Find where the given text appears and provide that cell's center as (X, Y) coordinate. 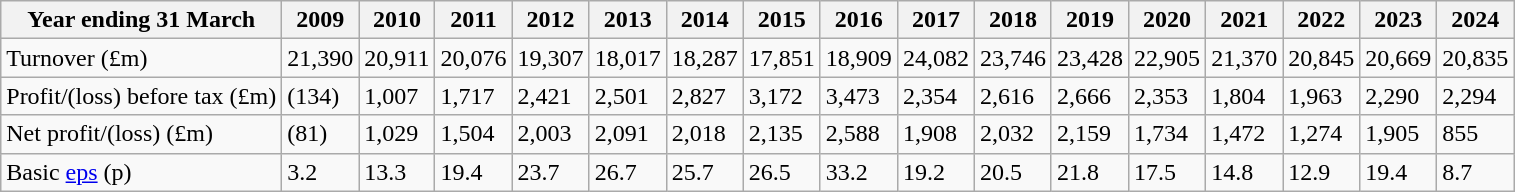
1,804 (1244, 96)
2,135 (782, 134)
1,905 (1398, 134)
2012 (550, 20)
2,501 (628, 96)
2,353 (1168, 96)
21,370 (1244, 58)
26.5 (782, 172)
20,911 (397, 58)
2016 (858, 20)
33.2 (858, 172)
2021 (1244, 20)
2011 (474, 20)
20,845 (1322, 58)
2024 (1476, 20)
13.3 (397, 172)
20.5 (1012, 172)
18,017 (628, 58)
855 (1476, 134)
1,734 (1168, 134)
Year ending 31 March (142, 20)
20,076 (474, 58)
20,669 (1398, 58)
2,294 (1476, 96)
2,421 (550, 96)
21.8 (1090, 172)
2,616 (1012, 96)
2,018 (704, 134)
18,909 (858, 58)
2019 (1090, 20)
Basic eps (p) (142, 172)
1,908 (936, 134)
Net profit/(loss) (£m) (142, 134)
2010 (397, 20)
23,428 (1090, 58)
12.9 (1322, 172)
1,963 (1322, 96)
17.5 (1168, 172)
2,666 (1090, 96)
19,307 (550, 58)
20,835 (1476, 58)
Profit/(loss) before tax (£m) (142, 96)
1,274 (1322, 134)
8.7 (1476, 172)
19.2 (936, 172)
2014 (704, 20)
2017 (936, 20)
2,091 (628, 134)
2,003 (550, 134)
2018 (1012, 20)
1,504 (474, 134)
2,159 (1090, 134)
24,082 (936, 58)
1,029 (397, 134)
2022 (1322, 20)
1,007 (397, 96)
2023 (1398, 20)
3.2 (320, 172)
18,287 (704, 58)
2,354 (936, 96)
3,172 (782, 96)
(134) (320, 96)
(81) (320, 134)
14.8 (1244, 172)
26.7 (628, 172)
23,746 (1012, 58)
2,032 (1012, 134)
2009 (320, 20)
2,588 (858, 134)
17,851 (782, 58)
2,290 (1398, 96)
25.7 (704, 172)
1,717 (474, 96)
23.7 (550, 172)
2,827 (704, 96)
2013 (628, 20)
3,473 (858, 96)
22,905 (1168, 58)
1,472 (1244, 134)
2020 (1168, 20)
21,390 (320, 58)
2015 (782, 20)
Turnover (£m) (142, 58)
